Capture the cell that displays the provided text and extract its [X, Y] central coordinate. 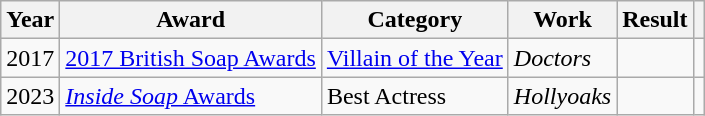
Villain of the Year [414, 58]
Inside Soap Awards [191, 96]
Result [655, 20]
Category [414, 20]
Year [30, 20]
Award [191, 20]
2023 [30, 96]
Work [562, 20]
Doctors [562, 58]
2017 British Soap Awards [191, 58]
Hollyoaks [562, 96]
2017 [30, 58]
Best Actress [414, 96]
